Return the (x, y) coordinate for the center point of the cell that contains the specified text.  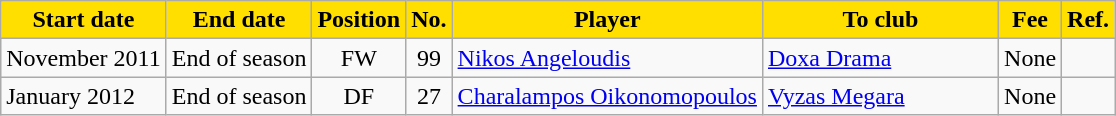
January 2012 (84, 96)
Start date (84, 20)
Player (607, 20)
27 (429, 96)
End date (239, 20)
Ref. (1088, 20)
To club (880, 20)
99 (429, 58)
November 2011 (84, 58)
FW (359, 58)
Nikos Angeloudis (607, 58)
Doxa Drama (880, 58)
No. (429, 20)
Charalampos Oikonomopoulos (607, 96)
Fee (1030, 20)
Position (359, 20)
Vyzas Megara (880, 96)
DF (359, 96)
